Locate the cell with the specified text and output its (X, Y) center coordinate. 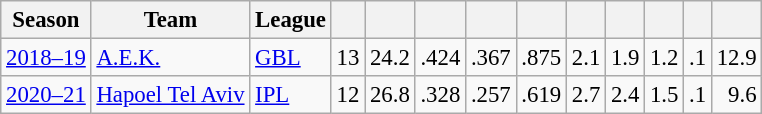
2.7 (586, 95)
League (290, 20)
A.E.K. (170, 58)
13 (348, 58)
IPL (290, 95)
.367 (491, 58)
.257 (491, 95)
Season (46, 20)
2020–21 (46, 95)
Hapoel Tel Aviv (170, 95)
Team (170, 20)
.328 (440, 95)
.424 (440, 58)
1.2 (664, 58)
2.4 (626, 95)
.619 (541, 95)
GBL (290, 58)
9.6 (736, 95)
1.5 (664, 95)
26.8 (390, 95)
12 (348, 95)
.875 (541, 58)
12.9 (736, 58)
1.9 (626, 58)
2018–19 (46, 58)
2.1 (586, 58)
24.2 (390, 58)
